Return the (X, Y) coordinate for the center point of the cell that contains the specified text.  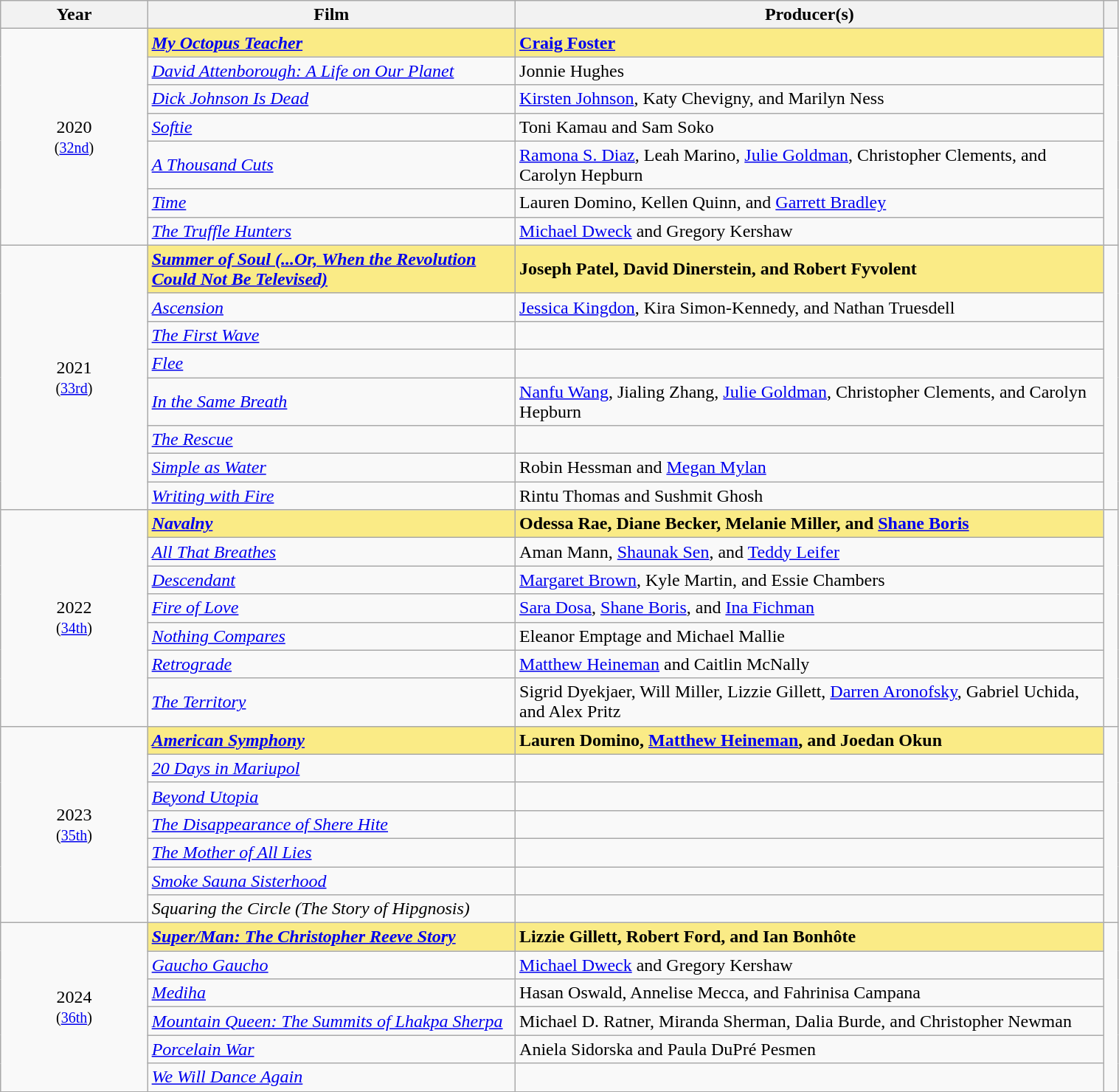
Smoke Sauna Sisterhood (331, 880)
2023(35th) (74, 824)
American Symphony (331, 740)
Nanfu Wang, Jialing Zhang, Julie Goldman, Christopher Clements, and Carolyn Hepburn (810, 401)
20 Days in Mariupol (331, 768)
The First Wave (331, 335)
The Mother of All Lies (331, 852)
The Rescue (331, 440)
Michael D. Ratner, Miranda Sherman, Dalia Burde, and Christopher Newman (810, 1021)
Toni Kamau and Sam Soko (810, 127)
David Attenborough: A Life on Our Planet (331, 71)
Robin Hessman and Megan Mylan (810, 468)
Summer of Soul (...Or, When the Revolution Could Not Be Televised) (331, 269)
Film (331, 15)
Aniela Sidorska and Paula DuPré Pesmen (810, 1049)
Writing with Fire (331, 496)
Year (74, 15)
Producer(s) (810, 15)
My Octopus Teacher (331, 43)
The Truffle Hunters (331, 231)
Super/Man: The Christopher Reeve Story (331, 937)
Hasan Oswald, Annelise Mecca, and Fahrinisa Campana (810, 993)
Dick Johnson Is Dead (331, 99)
Mountain Queen: The Summits of Lhakpa Sherpa (331, 1021)
Simple as Water (331, 468)
Odessa Rae, Diane Becker, Melanie Miller, and Shane Boris (810, 524)
Eleanor Emptage and Michael Mallie (810, 636)
Beyond Utopia (331, 796)
Joseph Patel, David Dinerstein, and Robert Fyvolent (810, 269)
2021(33rd) (74, 377)
Mediha (331, 993)
Sigrid Dyekjaer, Will Miller, Lizzie Gillett, Darren Aronofsky, Gabriel Uchida, and Alex Pritz (810, 702)
Time (331, 203)
Ascension (331, 307)
The Territory (331, 702)
All That Breathes (331, 552)
Ramona S. Diaz, Leah Marino, Julie Goldman, Christopher Clements, and Carolyn Hepburn (810, 165)
Gaucho Gaucho (331, 965)
Nothing Compares (331, 636)
Aman Mann, Shaunak Sen, and Teddy Leifer (810, 552)
Lauren Domino, Matthew Heineman, and Joedan Okun (810, 740)
Craig Foster (810, 43)
Lizzie Gillett, Robert Ford, and Ian Bonhôte (810, 937)
Jonnie Hughes (810, 71)
Lauren Domino, Kellen Quinn, and Garrett Bradley (810, 203)
Kirsten Johnson, Katy Chevigny, and Marilyn Ness (810, 99)
Matthew Heineman and Caitlin McNally (810, 664)
Porcelain War (331, 1049)
Navalny (331, 524)
Squaring the Circle (The Story of Hipgnosis) (331, 909)
2024(36th) (74, 1007)
2020(32nd) (74, 137)
Sara Dosa, Shane Boris, and Ina Fichman (810, 608)
Flee (331, 363)
Descendant (331, 580)
Fire of Love (331, 608)
A Thousand Cuts (331, 165)
Margaret Brown, Kyle Martin, and Essie Chambers (810, 580)
Retrograde (331, 664)
The Disappearance of Shere Hite (331, 824)
In the Same Breath (331, 401)
We Will Dance Again (331, 1077)
Rintu Thomas and Sushmit Ghosh (810, 496)
2022(34th) (74, 618)
Jessica Kingdon, Kira Simon-Kennedy, and Nathan Truesdell (810, 307)
Softie (331, 127)
